Capture the cell that displays the provided text and extract its (x, y) central coordinate. 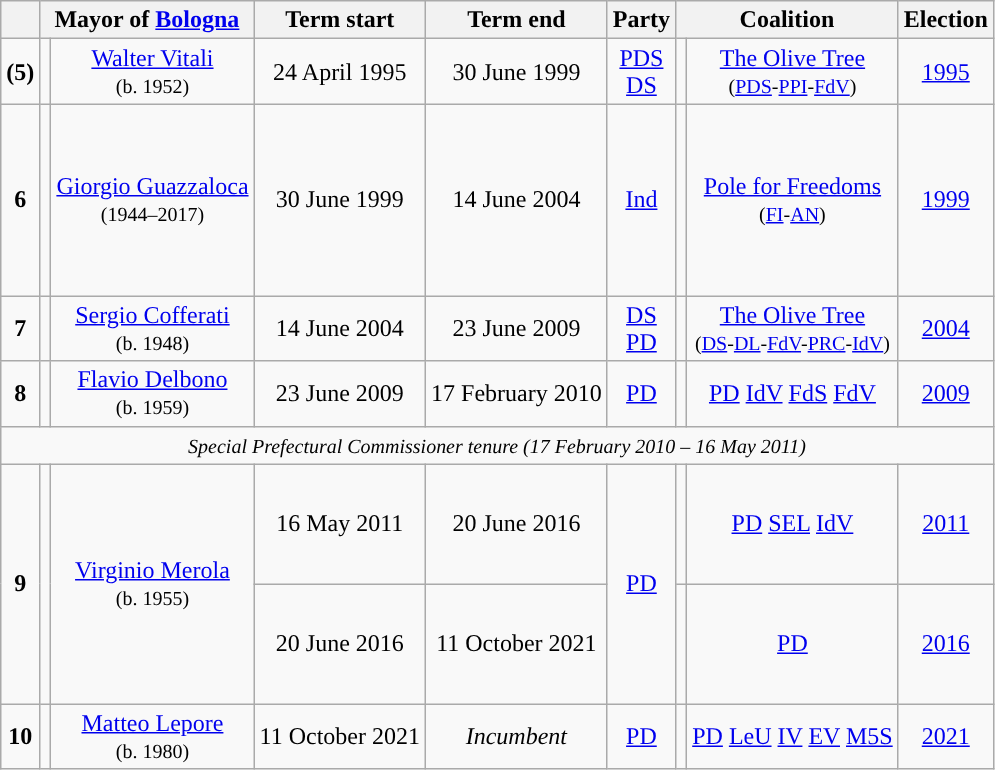
Mayor of Bologna (147, 20)
Sergio Cofferati (b. 1948) (152, 328)
2016 (946, 644)
8 (20, 394)
7 (20, 328)
PD IdV FdS FdV (793, 394)
Flavio Delbono (b. 1959) (152, 394)
9 (20, 584)
PD SEL IdV (793, 524)
Matteo Lepore (b. 1980) (152, 736)
PDSDS (641, 72)
Election (946, 20)
6 (20, 200)
16 May 2011 (340, 524)
10 (20, 736)
(5) (20, 72)
Special Prefectural Commissioner tenure (17 February 2010 – 16 May 2011) (498, 445)
1999 (946, 200)
17 February 2010 (517, 394)
Incumbent (517, 736)
2009 (946, 394)
The Olive Tree(DS-DL-FdV-PRC-IdV) (793, 328)
Coalition (788, 20)
Giorgio Guazzaloca (1944–2017) (152, 200)
2011 (946, 524)
DSPD (641, 328)
PD LeU IV EV M5S (793, 736)
Walter Vitali (b. 1952) (152, 72)
2004 (946, 328)
Virginio Merola (b. 1955) (152, 584)
24 April 1995 (340, 72)
2021 (946, 736)
Term end (517, 20)
1995 (946, 72)
Term start (340, 20)
The Olive Tree(PDS-PPI-FdV) (793, 72)
Ind (641, 200)
Party (641, 20)
Pole for Freedoms(FI-AN) (793, 200)
